Identify which cell holds the provided text, then report its (X, Y) central coordinate. 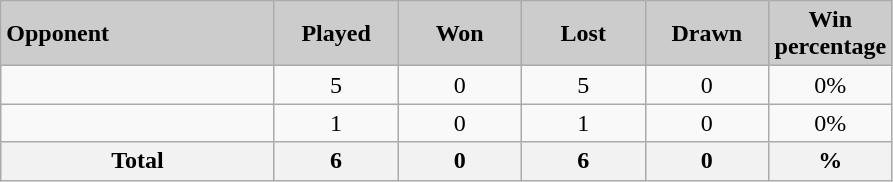
Won (460, 34)
Lost (583, 34)
Opponent (138, 34)
% (831, 161)
Total (138, 161)
Win percentage (831, 34)
Drawn (707, 34)
Played (336, 34)
